Detect which cell encompasses the target text, then output its (X, Y) center coordinate. 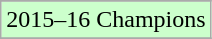
2015–16 Champions (106, 20)
